Search for the cell housing the specified text and yield its [X, Y] center coordinate. 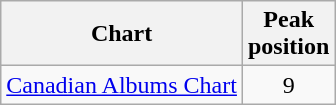
Peakposition [288, 34]
Chart [122, 34]
Canadian Albums Chart [122, 85]
9 [288, 85]
